Output the [X, Y] coordinate of the center of the cell containing the given text.  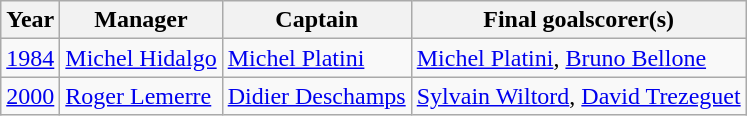
Manager [141, 20]
2000 [30, 96]
Didier Deschamps [316, 96]
Sylvain Wiltord, David Trezeguet [578, 96]
Year [30, 20]
Final goalscorer(s) [578, 20]
Roger Lemerre [141, 96]
1984 [30, 58]
Michel Hidalgo [141, 58]
Michel Platini [316, 58]
Captain [316, 20]
Michel Platini, Bruno Bellone [578, 58]
